Return the [X, Y] coordinate for the center point of the cell that contains the specified text.  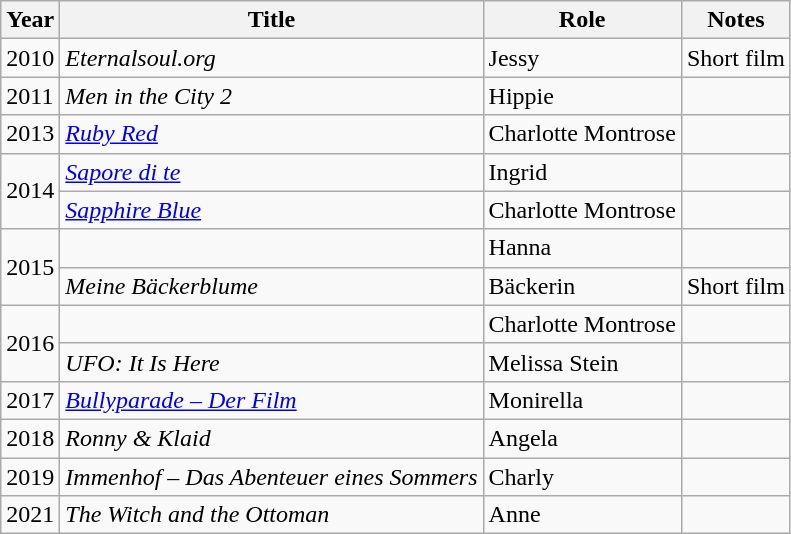
Immenhof – Das Abenteuer eines Sommers [272, 477]
2011 [30, 96]
Sapore di te [272, 172]
Eternalsoul.org [272, 58]
Role [582, 20]
Ingrid [582, 172]
Hippie [582, 96]
Charly [582, 477]
Bullyparade – Der Film [272, 400]
Bäckerin [582, 286]
2018 [30, 438]
Hanna [582, 248]
2019 [30, 477]
The Witch and the Ottoman [272, 515]
Monirella [582, 400]
2017 [30, 400]
Jessy [582, 58]
Year [30, 20]
Sapphire Blue [272, 210]
Men in the City 2 [272, 96]
2016 [30, 343]
Meine Bäckerblume [272, 286]
Ruby Red [272, 134]
2013 [30, 134]
2010 [30, 58]
Angela [582, 438]
Ronny & Klaid [272, 438]
2015 [30, 267]
Melissa Stein [582, 362]
UFO: It Is Here [272, 362]
Title [272, 20]
2014 [30, 191]
Notes [736, 20]
2021 [30, 515]
Anne [582, 515]
